Scan for the cell matching the given text and deliver its (X, Y) coordinate at center. 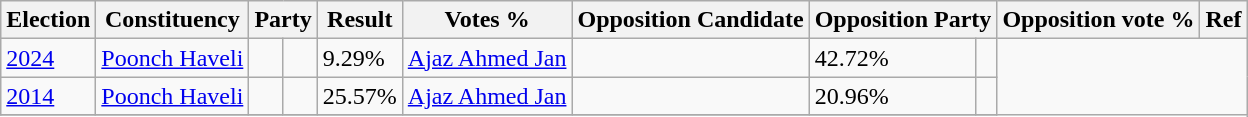
Opposition Party (903, 20)
Party (283, 20)
Votes % (487, 20)
Constituency (172, 20)
2014 (48, 96)
2024 (48, 58)
Result (360, 20)
Election (48, 20)
42.72% (892, 58)
20.96% (892, 96)
9.29% (360, 58)
Ref (1224, 20)
Opposition Candidate (690, 20)
25.57% (360, 96)
Opposition vote % (1098, 20)
